Locate the cell with the specified text and output its (x, y) center coordinate. 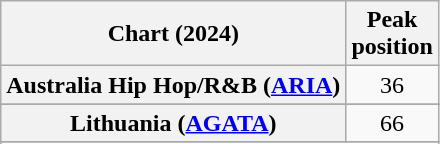
Peakposition (392, 34)
Chart (2024) (174, 34)
Lithuania (AGATA) (174, 123)
Australia Hip Hop/R&B (ARIA) (174, 85)
36 (392, 85)
66 (392, 123)
